Determine the (x, y) coordinate at the center of the cell enclosing the given text.  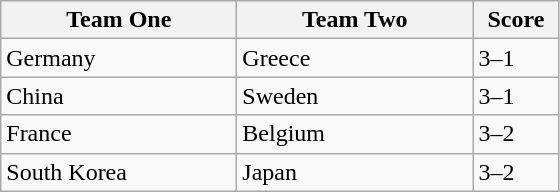
Team One (119, 20)
Greece (355, 58)
Sweden (355, 96)
Germany (119, 58)
France (119, 134)
China (119, 96)
Score (516, 20)
Team Two (355, 20)
South Korea (119, 172)
Japan (355, 172)
Belgium (355, 134)
